Return (X, Y) of the center of cell containing provided text 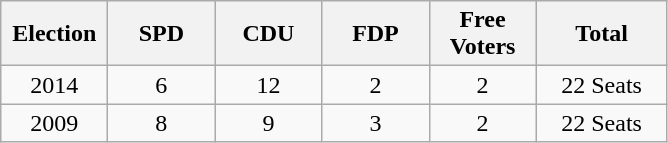
9 (268, 123)
3 (376, 123)
2009 (54, 123)
Free Voters (482, 34)
2014 (54, 85)
12 (268, 85)
FDP (376, 34)
6 (162, 85)
Total (602, 34)
CDU (268, 34)
8 (162, 123)
Election (54, 34)
SPD (162, 34)
